For the text-containing cell, return its midpoint in [x, y] coordinate format. 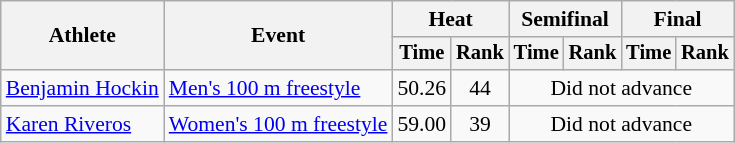
Final [677, 19]
Athlete [82, 36]
Karen Riveros [82, 124]
Heat [450, 19]
Benjamin Hockin [82, 88]
Event [278, 36]
39 [480, 124]
50.26 [422, 88]
Women's 100 m freestyle [278, 124]
59.00 [422, 124]
Men's 100 m freestyle [278, 88]
Semifinal [565, 19]
44 [480, 88]
